Scan for the cell matching the given text and deliver its [x, y] coordinate at center. 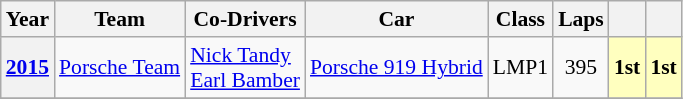
Car [396, 19]
Co-Drivers [245, 19]
Nick Tandy Earl Bamber [245, 68]
LMP1 [520, 68]
Year [28, 19]
Team [120, 19]
Porsche Team [120, 68]
395 [581, 68]
Porsche 919 Hybrid [396, 68]
Class [520, 19]
2015 [28, 68]
Laps [581, 19]
